Identify which cell holds the provided text, then report its (X, Y) central coordinate. 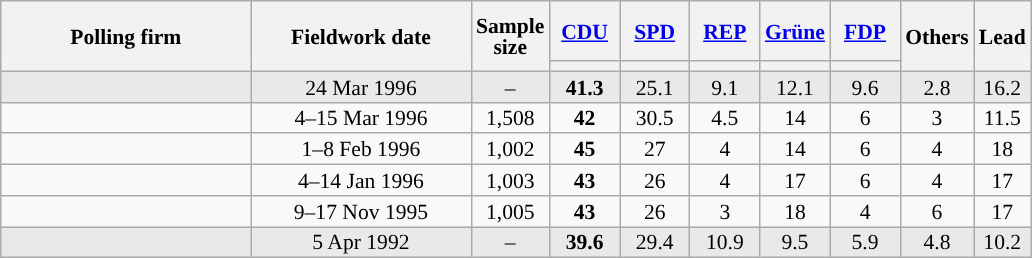
9.6 (865, 86)
4–14 Jan 1996 (361, 180)
24 Mar 1996 (361, 86)
10.2 (1002, 242)
5.9 (865, 242)
Grüne (795, 31)
4.5 (725, 118)
1,508 (510, 118)
16.2 (1002, 86)
10.9 (725, 242)
4.8 (937, 242)
1,003 (510, 180)
1,005 (510, 212)
2.8 (937, 86)
Fieldwork date (361, 36)
27 (655, 150)
Polling firm (126, 36)
9.1 (725, 86)
1–8 Feb 1996 (361, 150)
FDP (865, 31)
1,002 (510, 150)
4–15 Mar 1996 (361, 118)
Others (937, 36)
9–17 Nov 1995 (361, 212)
11.5 (1002, 118)
REP (725, 31)
Samplesize (510, 36)
12.1 (795, 86)
45 (584, 150)
41.3 (584, 86)
25.1 (655, 86)
30.5 (655, 118)
SPD (655, 31)
CDU (584, 31)
5 Apr 1992 (361, 242)
Lead (1002, 36)
39.6 (584, 242)
42 (584, 118)
29.4 (655, 242)
9.5 (795, 242)
